Extract the [X, Y] coordinate from the center of the cell holding the provided text.  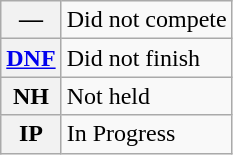
Did not finish [146, 58]
Not held [146, 96]
IP [31, 134]
DNF [31, 58]
NH [31, 96]
— [31, 20]
In Progress [146, 134]
Did not compete [146, 20]
